Return the (x, y) coordinate for the center point of the cell that contains the specified text.  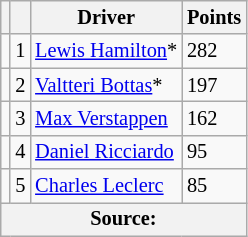
Points (214, 17)
197 (214, 85)
Lewis Hamilton* (106, 51)
3 (20, 118)
Valtteri Bottas* (106, 85)
Charles Leclerc (106, 186)
5 (20, 186)
Max Verstappen (106, 118)
Daniel Ricciardo (106, 152)
Driver (106, 17)
95 (214, 152)
Source: (124, 219)
162 (214, 118)
4 (20, 152)
85 (214, 186)
2 (20, 85)
282 (214, 51)
1 (20, 51)
